Identify which cell holds the provided text, then report its (x, y) central coordinate. 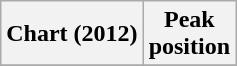
Peakposition (189, 34)
Chart (2012) (72, 34)
